Return [X, Y] of the center of cell containing provided text 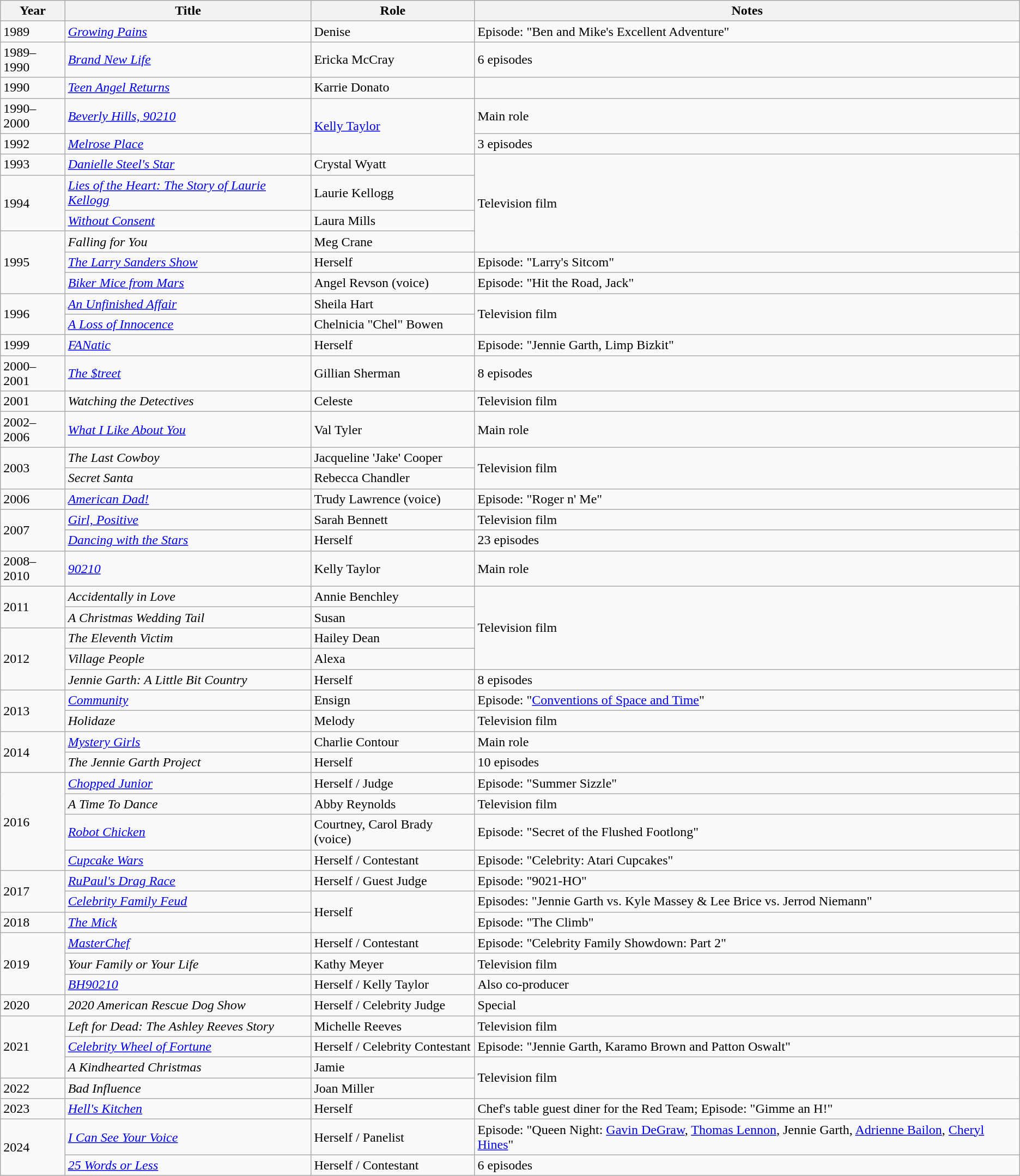
Jennie Garth: A Little Bit Country [188, 679]
Episode: "Celebrity: Atari Cupcakes" [747, 860]
1990–2000 [33, 115]
Abby Reynolds [393, 804]
Village People [188, 659]
2007 [33, 530]
23 episodes [747, 540]
Episodes: "Jennie Garth vs. Kyle Massey & Lee Brice vs. Jerrod Niemann" [747, 901]
The Last Cowboy [188, 458]
Left for Dead: The Ashley Reeves Story [188, 1026]
Notes [747, 11]
Episode: "Conventions of Space and Time" [747, 700]
Herself / Panelist [393, 1137]
Chef's table guest diner for the Red Team; Episode: "Gimme an H!" [747, 1109]
2006 [33, 499]
3 episodes [747, 144]
Role [393, 11]
1992 [33, 144]
I Can See Your Voice [188, 1137]
Falling for You [188, 241]
Girl, Positive [188, 520]
Celeste [393, 401]
Sarah Bennett [393, 520]
Rebecca Chandler [393, 478]
Chelnicia "Chel" Bowen [393, 325]
Trudy Lawrence (voice) [393, 499]
Mystery Girls [188, 742]
Bad Influence [188, 1088]
Angel Revson (voice) [393, 283]
Michelle Reeves [393, 1026]
Episode: "Hit the Road, Jack" [747, 283]
Episode: "Ben and Mike's Excellent Adventure" [747, 32]
2021 [33, 1046]
Jacqueline 'Jake' Cooper [393, 458]
Joan Miller [393, 1088]
Crystal Wyatt [393, 164]
Susan [393, 617]
1990 [33, 88]
1989–1990 [33, 60]
Episode: "The Climb" [747, 922]
2020 [33, 1005]
American Dad! [188, 499]
Dancing with the Stars [188, 540]
Hailey Dean [393, 638]
Karrie Donato [393, 88]
Brand New Life [188, 60]
Herself / Celebrity Judge [393, 1005]
BH90210 [188, 984]
The $treet [188, 374]
2019 [33, 964]
What I Like About You [188, 429]
Danielle Steel's Star [188, 164]
2023 [33, 1109]
2022 [33, 1088]
The Jennie Garth Project [188, 763]
2011 [33, 607]
A Loss of Innocence [188, 325]
1999 [33, 345]
Alexa [393, 659]
2020 American Rescue Dog Show [188, 1005]
2013 [33, 711]
2008–2010 [33, 569]
Accidentally in Love [188, 596]
Biker Mice from Mars [188, 283]
Herself / Judge [393, 783]
1989 [33, 32]
Growing Pains [188, 32]
Celebrity Wheel of Fortune [188, 1047]
2001 [33, 401]
Meg Crane [393, 241]
Courtney, Carol Brady (voice) [393, 832]
Celebrity Family Feud [188, 901]
Holidaze [188, 721]
Episode: "Jennie Garth, Karamo Brown and Patton Oswalt" [747, 1047]
Cupcake Wars [188, 860]
Robot Chicken [188, 832]
90210 [188, 569]
Chopped Junior [188, 783]
2012 [33, 659]
Episode: "Queen Night: Gavin DeGraw, Thomas Lennon, Jennie Garth, Adrienne Bailon, Cheryl Hines" [747, 1137]
Episode: "Jennie Garth, Limp Bizkit" [747, 345]
Annie Benchley [393, 596]
Episode: "Celebrity Family Showdown: Part 2" [747, 943]
Herself / Guest Judge [393, 881]
Herself / Celebrity Contestant [393, 1047]
Beverly Hills, 90210 [188, 115]
Sheila Hart [393, 303]
Lies of the Heart: The Story of Laurie Kellogg [188, 193]
A Kindhearted Christmas [188, 1068]
Also co-producer [747, 984]
Laura Mills [393, 221]
1996 [33, 314]
2003 [33, 468]
Teen Angel Returns [188, 88]
MasterChef [188, 943]
Your Family or Your Life [188, 964]
RuPaul's Drag Race [188, 881]
Episode: "Roger n' Me" [747, 499]
Community [188, 700]
1993 [33, 164]
2016 [33, 821]
Ericka McCray [393, 60]
Gillian Sherman [393, 374]
The Larry Sanders Show [188, 262]
FANatic [188, 345]
A Time To Dance [188, 804]
The Eleventh Victim [188, 638]
A Christmas Wedding Tail [188, 617]
Melody [393, 721]
2024 [33, 1147]
Charlie Contour [393, 742]
Watching the Detectives [188, 401]
2017 [33, 891]
Melrose Place [188, 144]
Special [747, 1005]
Secret Santa [188, 478]
An Unfinished Affair [188, 303]
Hell's Kitchen [188, 1109]
2000–2001 [33, 374]
The Mick [188, 922]
Year [33, 11]
Denise [393, 32]
Episode: "Larry's Sitcom" [747, 262]
Title [188, 11]
Episode: "9021-HO" [747, 881]
1995 [33, 262]
1994 [33, 203]
25 Words or Less [188, 1165]
Val Tyler [393, 429]
Ensign [393, 700]
Episode: "Summer Sizzle" [747, 783]
2018 [33, 922]
10 episodes [747, 763]
Kathy Meyer [393, 964]
Laurie Kellogg [393, 193]
Without Consent [188, 221]
Jamie [393, 1068]
Episode: "Secret of the Flushed Footlong" [747, 832]
Herself / Kelly Taylor [393, 984]
2002–2006 [33, 429]
2014 [33, 752]
